Pinpoint the cell where the given text exists, returning its (x, y) midpoint coordinate. 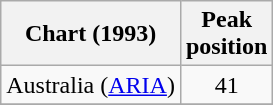
Peakposition (226, 34)
Chart (1993) (91, 34)
Australia (ARIA) (91, 85)
41 (226, 85)
